Output the [X, Y] coordinate of the center of the cell containing the given text.  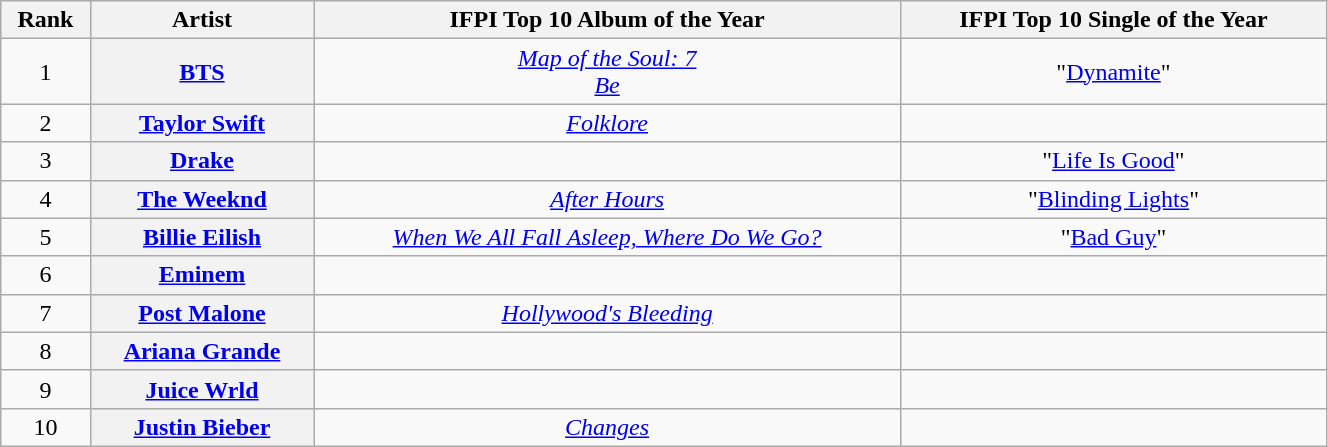
Post Malone [202, 313]
5 [46, 237]
6 [46, 275]
Hollywood's Bleeding [608, 313]
Eminem [202, 275]
8 [46, 351]
Folklore [608, 123]
Justin Bieber [202, 427]
Rank [46, 20]
The Weeknd [202, 199]
"Life Is Good" [1113, 161]
Billie Eilish [202, 237]
Changes [608, 427]
When We All Fall Asleep, Where Do We Go? [608, 237]
"Blinding Lights" [1113, 199]
IFPI Top 10 Single of the Year [1113, 20]
2 [46, 123]
IFPI Top 10 Album of the Year [608, 20]
Taylor Swift [202, 123]
Artist [202, 20]
7 [46, 313]
After Hours [608, 199]
3 [46, 161]
Drake [202, 161]
Juice Wrld [202, 389]
1 [46, 72]
9 [46, 389]
Map of the Soul: 7 Be [608, 72]
Ariana Grande [202, 351]
10 [46, 427]
4 [46, 199]
"Bad Guy" [1113, 237]
BTS [202, 72]
"Dynamite" [1113, 72]
